From the cell containing the given text, extract its center point as [X, Y] coordinate. 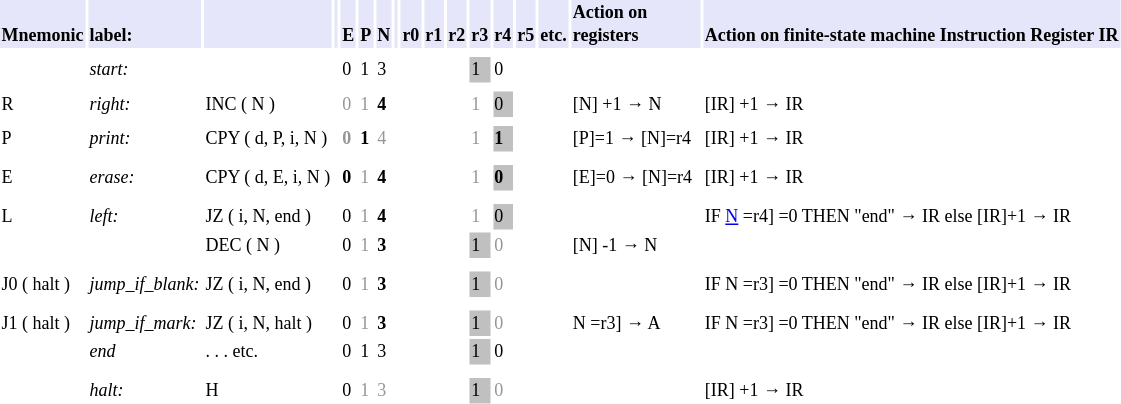
etc. [554, 24]
jump_if_mark: [144, 323]
DEC ( N ) [268, 245]
H [268, 391]
r3 [480, 24]
CPY ( d, P, i, N ) [268, 139]
left: [144, 217]
R [42, 105]
INC ( N ) [268, 105]
[N] +1 → N [636, 105]
L [42, 217]
end [144, 352]
N =r3] → A [636, 323]
[N] -1 → N [636, 245]
J0 ( halt ) [42, 285]
print: [144, 139]
[E]=0 → [N]=r4 [636, 178]
N [384, 24]
J1 ( halt ) [42, 323]
r0 [411, 24]
right: [144, 105]
[P]=1 → [N]=r4 [636, 139]
CPY ( d, E, i, N ) [268, 178]
label: [144, 24]
r4 [503, 24]
r1 [434, 24]
Action on registers [636, 24]
halt: [144, 391]
Action on finite-state machine Instruction Register IR [912, 24]
erase: [144, 178]
jump_if_blank: [144, 285]
r5 [526, 24]
Mnemonic [42, 24]
r2 [457, 24]
JZ ( i, N, halt ) [268, 323]
start: [144, 70]
. . . etc. [268, 352]
IF N =r4] =0 THEN "end" → IR else [IR]+1 → IR [912, 217]
